Detect which cell encompasses the target text, then output its (x, y) center coordinate. 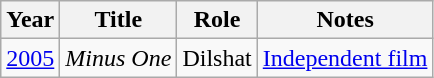
Role (217, 20)
Dilshat (217, 58)
Minus One (118, 58)
2005 (30, 58)
Notes (345, 20)
Independent film (345, 58)
Title (118, 20)
Year (30, 20)
